Extract the [x, y] coordinate from the center of the cell holding the provided text.  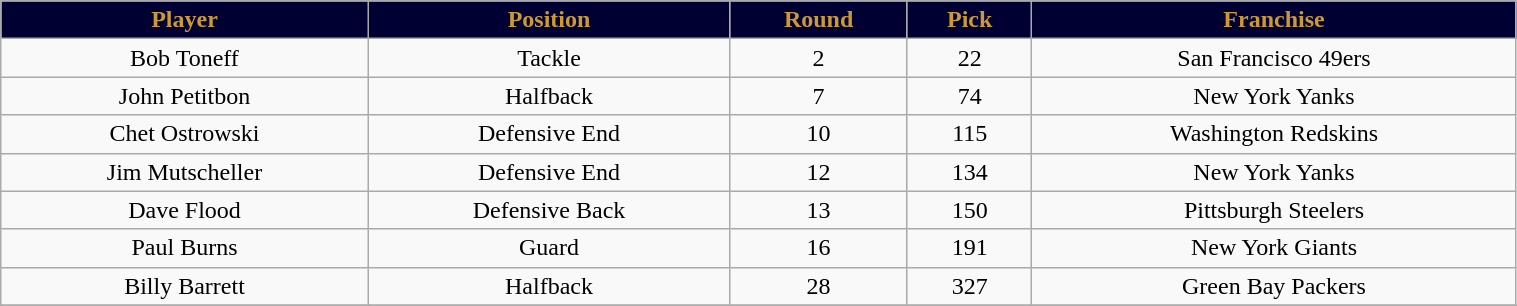
134 [970, 172]
Jim Mutscheller [185, 172]
Billy Barrett [185, 286]
Tackle [549, 58]
Pick [970, 20]
Chet Ostrowski [185, 134]
22 [970, 58]
Round [819, 20]
New York Giants [1274, 248]
Bob Toneff [185, 58]
28 [819, 286]
16 [819, 248]
327 [970, 286]
2 [819, 58]
Green Bay Packers [1274, 286]
Paul Burns [185, 248]
150 [970, 210]
115 [970, 134]
191 [970, 248]
Washington Redskins [1274, 134]
Franchise [1274, 20]
Defensive Back [549, 210]
San Francisco 49ers [1274, 58]
10 [819, 134]
12 [819, 172]
74 [970, 96]
Dave Flood [185, 210]
13 [819, 210]
Guard [549, 248]
Pittsburgh Steelers [1274, 210]
Player [185, 20]
Position [549, 20]
7 [819, 96]
John Petitbon [185, 96]
